Output the [x, y] coordinate of the center of the cell containing the given text.  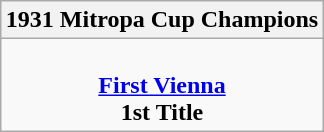
1931 Mitropa Cup Champions [162, 20]
First Vienna 1st Title [162, 85]
